Scan for the cell matching the given text and deliver its (x, y) coordinate at center. 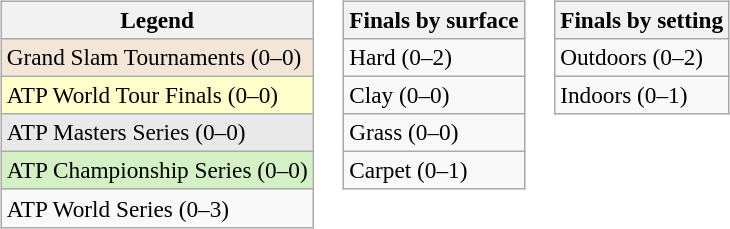
Indoors (0–1) (642, 95)
ATP World Series (0–3) (157, 208)
Grand Slam Tournaments (0–0) (157, 57)
ATP World Tour Finals (0–0) (157, 95)
Finals by surface (434, 20)
Carpet (0–1) (434, 171)
ATP Championship Series (0–0) (157, 171)
Legend (157, 20)
Finals by setting (642, 20)
Outdoors (0–2) (642, 57)
Clay (0–0) (434, 95)
ATP Masters Series (0–0) (157, 133)
Hard (0–2) (434, 57)
Grass (0–0) (434, 133)
